Return the (X, Y) coordinate for the center point of the cell that contains the specified text.  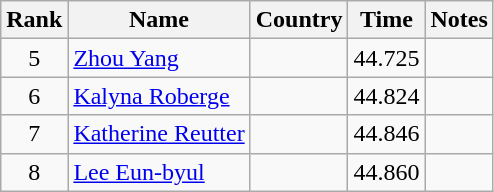
Country (299, 20)
Lee Eun-byul (159, 172)
Time (386, 20)
44.860 (386, 172)
44.824 (386, 96)
Zhou Yang (159, 58)
Rank (34, 20)
Kalyna Roberge (159, 96)
44.846 (386, 134)
Katherine Reutter (159, 134)
Notes (459, 20)
Name (159, 20)
5 (34, 58)
44.725 (386, 58)
8 (34, 172)
6 (34, 96)
7 (34, 134)
